Determine the [X, Y] coordinate at the center of the cell enclosing the given text.  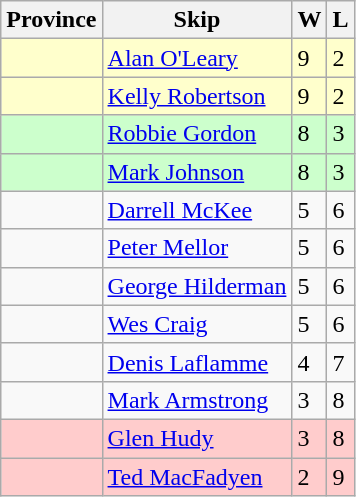
7 [340, 362]
Peter Mellor [197, 248]
Glen Hudy [197, 438]
Denis Laflamme [197, 362]
Robbie Gordon [197, 134]
Province [52, 20]
4 [310, 362]
W [310, 20]
Skip [197, 20]
Alan O'Leary [197, 58]
George Hilderman [197, 286]
Ted MacFadyen [197, 477]
L [340, 20]
Kelly Robertson [197, 96]
Mark Johnson [197, 172]
Wes Craig [197, 324]
Darrell McKee [197, 210]
Mark Armstrong [197, 400]
